Pinpoint the cell where the given text exists, returning its (x, y) midpoint coordinate. 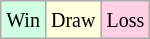
Loss (126, 20)
Win (24, 20)
Draw (72, 20)
